Search for the cell housing the specified text and yield its (X, Y) center coordinate. 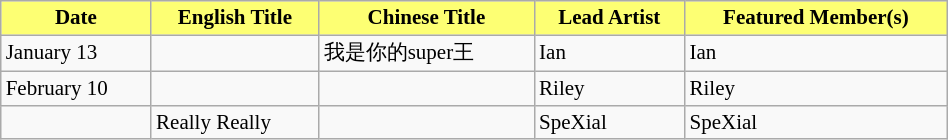
Featured Member(s) (816, 18)
Really Really (235, 122)
January 13 (76, 54)
February 10 (76, 89)
我是你的super王 (426, 54)
Chinese Title (426, 18)
English Title (235, 18)
Lead Artist (609, 18)
Date (76, 18)
